From the cell containing the given text, extract its center point as (x, y) coordinate. 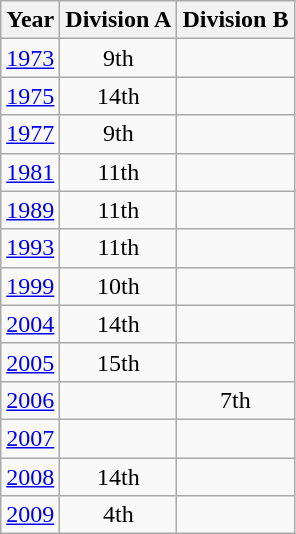
1993 (30, 248)
1989 (30, 210)
2005 (30, 362)
1999 (30, 286)
1975 (30, 96)
1977 (30, 134)
4th (118, 515)
2004 (30, 324)
1981 (30, 172)
15th (118, 362)
Year (30, 20)
Division B (236, 20)
2006 (30, 400)
2009 (30, 515)
7th (236, 400)
Division A (118, 20)
10th (118, 286)
2008 (30, 477)
2007 (30, 438)
1973 (30, 58)
